Detect which cell encompasses the target text, then output its [X, Y] center coordinate. 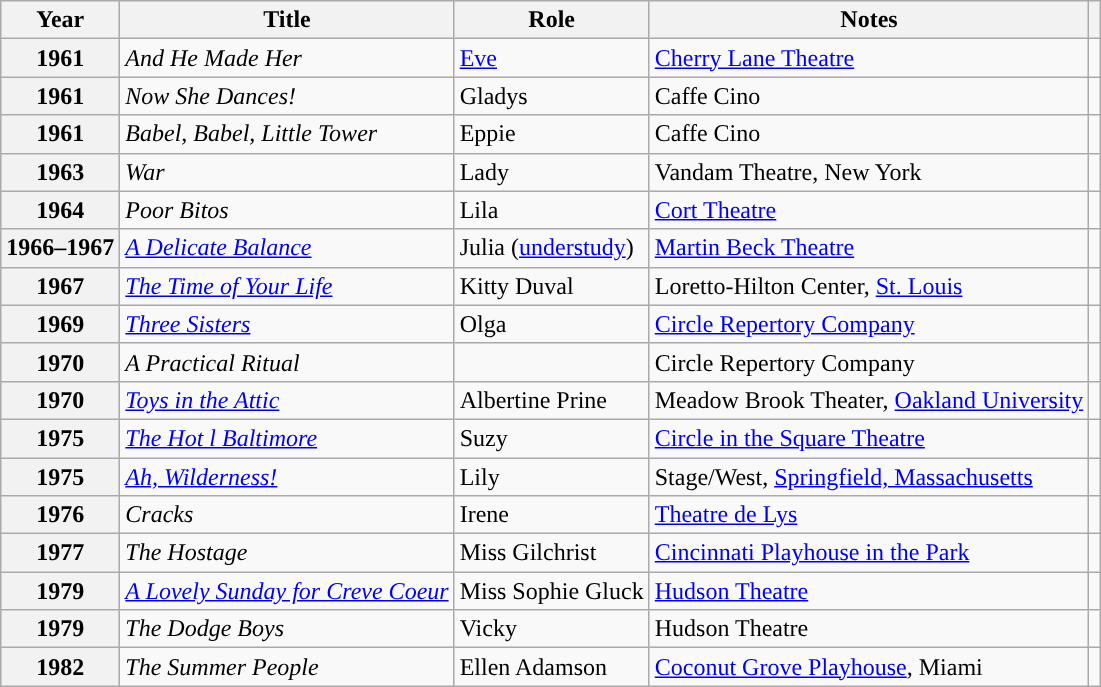
Lady [552, 172]
Irene [552, 515]
Albertine Prine [552, 400]
1969 [60, 324]
Cracks [287, 515]
Babel, Babel, Little Tower [287, 134]
Cherry Lane Theatre [869, 58]
Poor Bitos [287, 210]
Theatre de Lys [869, 515]
1982 [60, 667]
1977 [60, 553]
Julia (understudy) [552, 248]
The Time of Your Life [287, 286]
Kitty Duval [552, 286]
Toys in the Attic [287, 400]
A Delicate Balance [287, 248]
Ellen Adamson [552, 667]
War [287, 172]
1966–1967 [60, 248]
A Practical Ritual [287, 362]
The Hostage [287, 553]
Coconut Grove Playhouse, Miami [869, 667]
Lily [552, 477]
Cincinnati Playhouse in the Park [869, 553]
Vandam Theatre, New York [869, 172]
Cort Theatre [869, 210]
Title [287, 20]
Vicky [552, 629]
Ah, Wilderness! [287, 477]
The Hot l Baltimore [287, 438]
The Dodge Boys [287, 629]
Miss Gilchrist [552, 553]
1967 [60, 286]
Role [552, 20]
And He Made Her [287, 58]
1976 [60, 515]
Loretto-Hilton Center, St. Louis [869, 286]
The Summer People [287, 667]
Now She Dances! [287, 96]
Eppie [552, 134]
Year [60, 20]
Stage/West, Springfield, Massachusetts [869, 477]
Miss Sophie Gluck [552, 591]
1963 [60, 172]
Suzy [552, 438]
Notes [869, 20]
Martin Beck Theatre [869, 248]
Three Sisters [287, 324]
Circle in the Square Theatre [869, 438]
Gladys [552, 96]
1964 [60, 210]
A Lovely Sunday for Creve Coeur [287, 591]
Olga [552, 324]
Meadow Brook Theater, Oakland University [869, 400]
Eve [552, 58]
Lila [552, 210]
